Pinpoint the cell where the given text exists, returning its (x, y) midpoint coordinate. 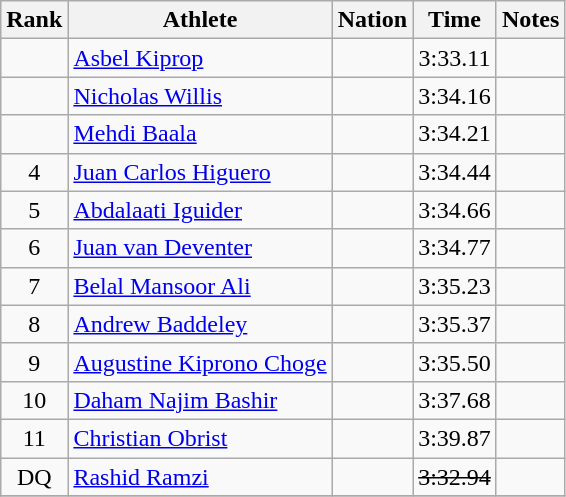
Athlete (200, 20)
10 (34, 400)
Rashid Ramzi (200, 477)
Christian Obrist (200, 438)
9 (34, 362)
Time (455, 20)
Juan van Deventer (200, 248)
Abdalaati Iguider (200, 210)
Asbel Kiprop (200, 58)
Nicholas Willis (200, 96)
3:34.16 (455, 96)
Belal Mansoor Ali (200, 286)
Nation (372, 20)
3:34.66 (455, 210)
7 (34, 286)
8 (34, 324)
Notes (530, 20)
6 (34, 248)
11 (34, 438)
Juan Carlos Higuero (200, 172)
3:35.37 (455, 324)
5 (34, 210)
Rank (34, 20)
4 (34, 172)
Augustine Kiprono Choge (200, 362)
3:35.50 (455, 362)
3:34.77 (455, 248)
3:34.44 (455, 172)
DQ (34, 477)
3:32.94 (455, 477)
3:33.11 (455, 58)
3:34.21 (455, 134)
Mehdi Baala (200, 134)
Daham Najim Bashir (200, 400)
3:39.87 (455, 438)
3:35.23 (455, 286)
3:37.68 (455, 400)
Andrew Baddeley (200, 324)
